Pinpoint the cell where the given text exists, returning its (x, y) midpoint coordinate. 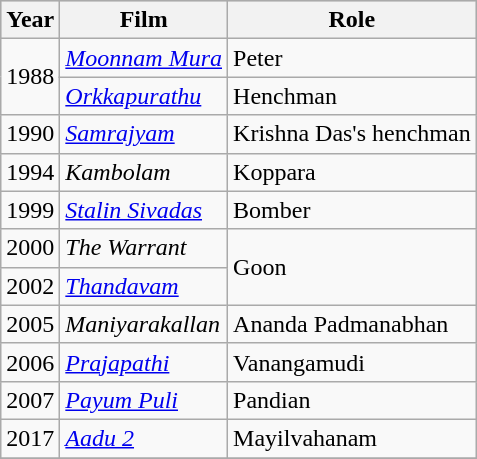
Moonnam Mura (144, 58)
Stalin Sivadas (144, 210)
Year (30, 20)
2002 (30, 286)
2006 (30, 362)
The Warrant (144, 248)
2017 (30, 438)
Goon (352, 267)
Aadu 2 (144, 438)
Role (352, 20)
Bomber (352, 210)
Vanangamudi (352, 362)
Henchman (352, 96)
Maniyarakallan (144, 324)
1999 (30, 210)
1988 (30, 77)
Krishna Das's henchman (352, 134)
1990 (30, 134)
2000 (30, 248)
1994 (30, 172)
Samrajyam (144, 134)
2007 (30, 400)
Kambolam (144, 172)
Thandavam (144, 286)
Orkkapurathu (144, 96)
Pandian (352, 400)
Peter (352, 58)
Prajapathi (144, 362)
2005 (30, 324)
Payum Puli (144, 400)
Ananda Padmanabhan (352, 324)
Koppara (352, 172)
Film (144, 20)
Mayilvahanam (352, 438)
